Capture the cell that displays the provided text and extract its (X, Y) central coordinate. 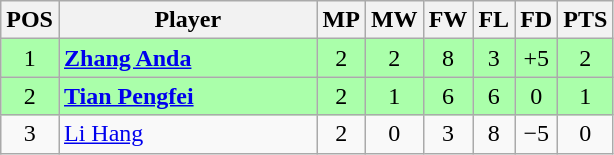
POS (30, 20)
MW (394, 20)
Zhang Anda (188, 58)
Tian Pengfei (188, 96)
MP (341, 20)
FD (536, 20)
FW (448, 20)
−5 (536, 134)
Li Hang (188, 134)
Player (188, 20)
PTS (586, 20)
+5 (536, 58)
FL (494, 20)
